Provide the (X, Y) coordinate of the cell's center where the given text is located.  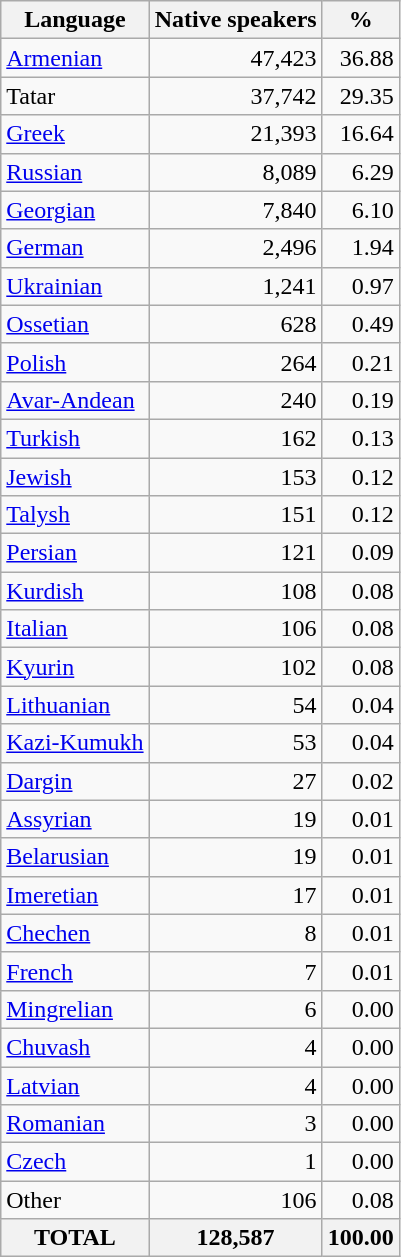
264 (236, 362)
Assyrian (75, 819)
Kurdish (75, 591)
8,089 (236, 172)
1 (236, 1162)
1.94 (360, 248)
3 (236, 1124)
0.19 (360, 400)
27 (236, 781)
100.00 (360, 1238)
Chechen (75, 933)
36.88 (360, 58)
0.97 (360, 286)
240 (236, 400)
53 (236, 743)
Other (75, 1200)
7 (236, 971)
Talysh (75, 515)
8 (236, 933)
Georgian (75, 210)
0.13 (360, 438)
0.21 (360, 362)
Armenian (75, 58)
108 (236, 591)
TOTAL (75, 1238)
6.29 (360, 172)
153 (236, 477)
Ossetian (75, 324)
German (75, 248)
54 (236, 705)
6 (236, 1009)
47,423 (236, 58)
Chuvash (75, 1047)
0.02 (360, 781)
128,587 (236, 1238)
Language (75, 20)
6.10 (360, 210)
29.35 (360, 96)
% (360, 20)
2,496 (236, 248)
Czech (75, 1162)
Native speakers (236, 20)
102 (236, 667)
Dargin (75, 781)
French (75, 971)
162 (236, 438)
Kyurin (75, 667)
Belarusian (75, 857)
151 (236, 515)
Polish (75, 362)
Persian (75, 553)
Jewish (75, 477)
Russian (75, 172)
Imeretian (75, 895)
1,241 (236, 286)
17 (236, 895)
Kazi-Kumukh (75, 743)
37,742 (236, 96)
Turkish (75, 438)
Romanian (75, 1124)
Italian (75, 629)
7,840 (236, 210)
Latvian (75, 1085)
21,393 (236, 134)
628 (236, 324)
121 (236, 553)
Mingrelian (75, 1009)
Tatar (75, 96)
16.64 (360, 134)
Greek (75, 134)
0.09 (360, 553)
Ukrainian (75, 286)
0.49 (360, 324)
Avar-Andean (75, 400)
Lithuanian (75, 705)
